Scan for the cell matching the given text and deliver its (x, y) coordinate at center. 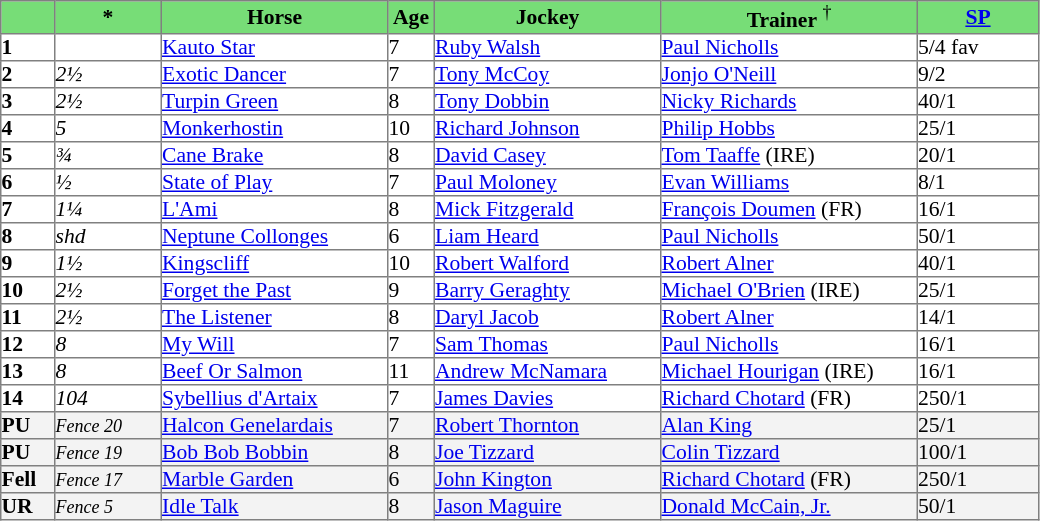
Tony McCoy (547, 74)
4 (28, 128)
Mick Fitzgerald (547, 208)
Philip Hobbs (789, 128)
Robert Thornton (547, 424)
François Doumen (FR) (789, 208)
Sam Thomas (547, 344)
12 (28, 344)
Tony Dobbin (547, 100)
Kauto Star (274, 46)
State of Play (274, 182)
Jockey (547, 18)
2 (28, 74)
Monkerhostin (274, 128)
104 (108, 398)
1½ (108, 262)
Idle Talk (274, 506)
Jonjo O'Neill (789, 74)
Kingscliff (274, 262)
20/1 (978, 154)
The Listener (274, 316)
Richard Johnson (547, 128)
Trainer † (789, 18)
¾ (108, 154)
Joe Tizzard (547, 452)
My Will (274, 344)
Exotic Dancer (274, 74)
Cane Brake (274, 154)
Robert Walford (547, 262)
Fence 20 (108, 424)
John Kington (547, 478)
James Davies (547, 398)
13 (28, 370)
Marble Garden (274, 478)
1¼ (108, 208)
Michael O'Brien (IRE) (789, 290)
Sybellius d'Artaix (274, 398)
½ (108, 182)
Age (411, 18)
Andrew McNamara (547, 370)
Fence 17 (108, 478)
Ruby Walsh (547, 46)
100/1 (978, 452)
1 (28, 46)
Beef Or Salmon (274, 370)
Daryl Jacob (547, 316)
SP (978, 18)
Fence 19 (108, 452)
Jason Maguire (547, 506)
David Casey (547, 154)
Colin Tizzard (789, 452)
Alan King (789, 424)
UR (28, 506)
Paul Moloney (547, 182)
Michael Hourigan (IRE) (789, 370)
Barry Geraghty (547, 290)
Forget the Past (274, 290)
Donald McCain, Jr. (789, 506)
Horse (274, 18)
Tom Taaffe (IRE) (789, 154)
Bob Bob Bobbin (274, 452)
Neptune Collonges (274, 236)
14 (28, 398)
5/4 fav (978, 46)
shd (108, 236)
8/1 (978, 182)
9/2 (978, 74)
Evan Williams (789, 182)
3 (28, 100)
Liam Heard (547, 236)
Fence 5 (108, 506)
* (108, 18)
14/1 (978, 316)
Fell (28, 478)
Halcon Genelardais (274, 424)
Nicky Richards (789, 100)
Turpin Green (274, 100)
L'Ami (274, 208)
